Return the [x, y] coordinate for the center point of the cell that contains the specified text.  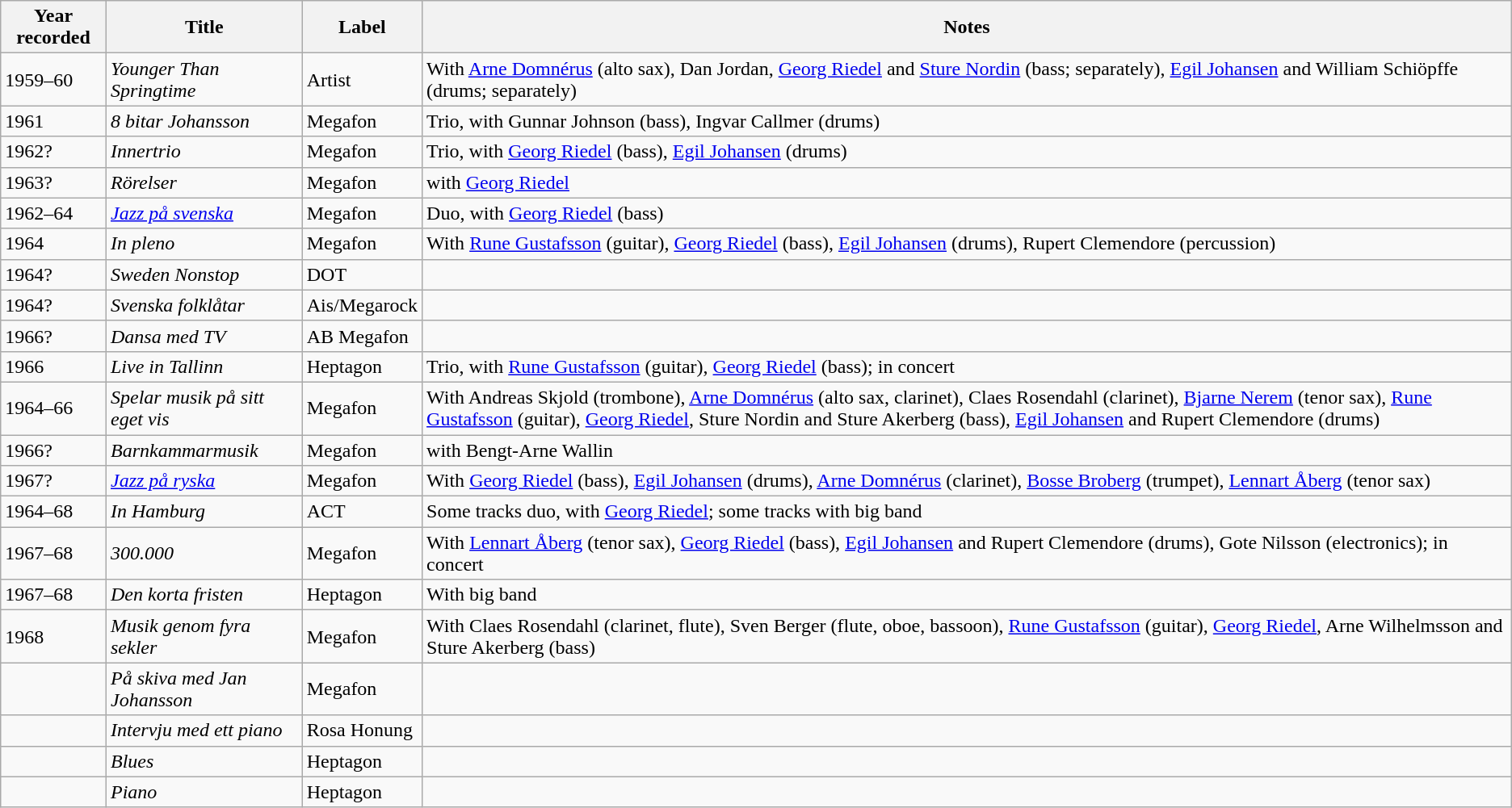
Barnkammarmusik [204, 450]
Spelar musik på sitt eget vis [204, 408]
1968 [53, 636]
Title [204, 27]
Sweden Nonstop [204, 274]
Rörelser [204, 182]
Notes [968, 27]
Rosa Honung [362, 731]
Blues [204, 761]
Den korta fristen [204, 595]
1962–64 [53, 213]
With big band [968, 595]
Trio, with Georg Riedel (bass), Egil Johansen (drums) [968, 152]
Innertrio [204, 152]
With Georg Riedel (bass), Egil Johansen (drums), Arne Domnérus (clarinet), Bosse Broberg (trumpet), Lennart Åberg (tenor sax) [968, 481]
1961 [53, 121]
Younger Than Springtime [204, 79]
Duo, with Georg Riedel (bass) [968, 213]
Piano [204, 792]
Trio, with Rune Gustafsson (guitar), Georg Riedel (bass); in concert [968, 366]
ACT [362, 512]
Ais/Megarock [362, 305]
Artist [362, 79]
Live in Tallinn [204, 366]
DOT [362, 274]
In pleno [204, 244]
with Bengt-Arne Wallin [968, 450]
Intervju med ett piano [204, 731]
1967? [53, 481]
På skiva med Jan Johansson [204, 689]
1959–60 [53, 79]
with Georg Riedel [968, 182]
8 bitar Johansson [204, 121]
Jazz på ryska [204, 481]
1966 [53, 366]
With Rune Gustafsson (guitar), Georg Riedel (bass), Egil Johansen (drums), Rupert Clemendore (percussion) [968, 244]
With Arne Domnérus (alto sax), Dan Jordan, Georg Riedel and Sture Nordin (bass; separately), Egil Johansen and William Schiöpffe (drums; separately) [968, 79]
Svenska folklåtar [204, 305]
1963? [53, 182]
Dansa med TV [204, 336]
Trio, with Gunnar Johnson (bass), Ingvar Callmer (drums) [968, 121]
With Lennart Åberg (tenor sax), Georg Riedel (bass), Egil Johansen and Rupert Clemendore (drums), Gote Nilsson (electronics); in concert [968, 554]
300.000 [204, 554]
1964–68 [53, 512]
In Hamburg [204, 512]
Jazz på svenska [204, 213]
1964–66 [53, 408]
1964 [53, 244]
1962? [53, 152]
Label [362, 27]
Year recorded [53, 27]
Some tracks duo, with Georg Riedel; some tracks with big band [968, 512]
Musik genom fyra sekler [204, 636]
AB Megafon [362, 336]
